Provide the [X, Y] coordinate of the cell's center where the given text is located.  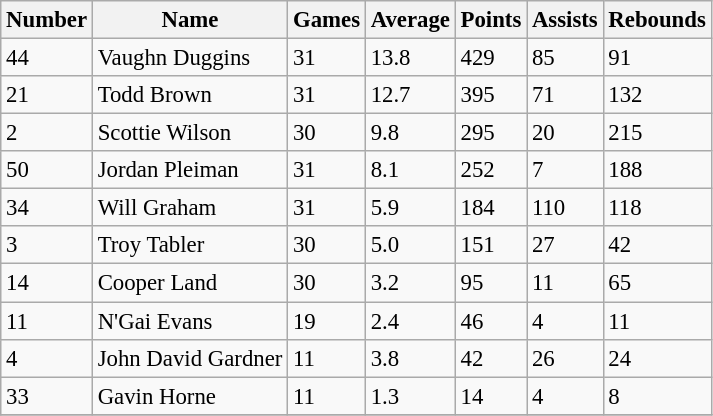
3.2 [410, 283]
1.3 [410, 396]
252 [490, 170]
Jordan Pleiman [190, 170]
429 [490, 58]
2 [47, 133]
26 [565, 358]
34 [47, 208]
85 [565, 58]
8.1 [410, 170]
Troy Tabler [190, 245]
395 [490, 95]
50 [47, 170]
Assists [565, 20]
5.0 [410, 245]
Vaughn Duggins [190, 58]
21 [47, 95]
Games [327, 20]
John David Gardner [190, 358]
71 [565, 95]
N'Gai Evans [190, 321]
65 [657, 283]
110 [565, 208]
184 [490, 208]
Rebounds [657, 20]
20 [565, 133]
Scottie Wilson [190, 133]
91 [657, 58]
9.8 [410, 133]
24 [657, 358]
295 [490, 133]
188 [657, 170]
215 [657, 133]
19 [327, 321]
8 [657, 396]
27 [565, 245]
12.7 [410, 95]
Todd Brown [190, 95]
3.8 [410, 358]
118 [657, 208]
13.8 [410, 58]
Number [47, 20]
3 [47, 245]
2.4 [410, 321]
5.9 [410, 208]
Points [490, 20]
Cooper Land [190, 283]
46 [490, 321]
95 [490, 283]
Average [410, 20]
7 [565, 170]
Name [190, 20]
44 [47, 58]
132 [657, 95]
Will Graham [190, 208]
151 [490, 245]
Gavin Horne [190, 396]
33 [47, 396]
